Locate the cell with the specified text and output its [x, y] center coordinate. 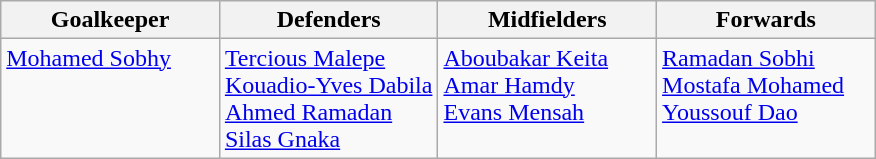
Mohamed Sobhy [110, 98]
Ramadan Sobhi Mostafa Mohamed Youssouf Dao [766, 98]
Tercious Malepe Kouadio-Yves Dabila Ahmed Ramadan Silas Gnaka [328, 98]
Goalkeeper [110, 20]
Aboubakar Keita Amar Hamdy Evans Mensah [548, 98]
Midfielders [548, 20]
Forwards [766, 20]
Defenders [328, 20]
